Return [X, Y] of the center of cell containing provided text 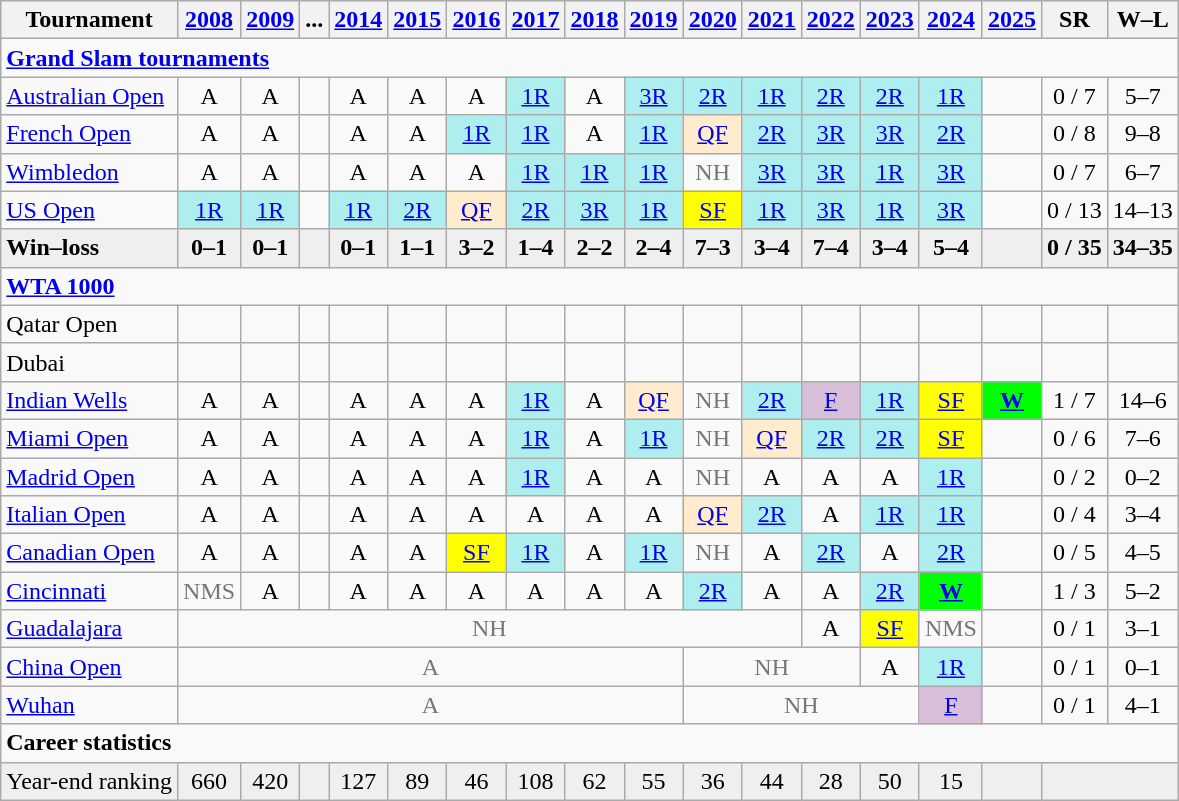
Canadian Open [90, 553]
15 [950, 781]
4–5 [1142, 553]
0 / 2 [1075, 477]
420 [270, 781]
US Open [90, 210]
Year-end ranking [90, 781]
0 / 8 [1075, 134]
2017 [536, 20]
W–L [1142, 20]
Qatar Open [90, 324]
2016 [476, 20]
660 [210, 781]
3–1 [1142, 629]
14–6 [1142, 400]
SR [1075, 20]
7–3 [712, 248]
Wimbledon [90, 172]
2021 [772, 20]
2019 [654, 20]
2008 [210, 20]
0–2 [1142, 477]
4–1 [1142, 705]
9–8 [1142, 134]
Italian Open [90, 515]
1 / 7 [1075, 400]
Guadalajara [90, 629]
1 / 3 [1075, 591]
Australian Open [90, 96]
89 [418, 781]
Cincinnati [90, 591]
5–4 [950, 248]
2014 [358, 20]
6–7 [1142, 172]
5–2 [1142, 591]
2–4 [654, 248]
1–4 [536, 248]
French Open [90, 134]
China Open [90, 667]
108 [536, 781]
2020 [712, 20]
34–35 [1142, 248]
2024 [950, 20]
46 [476, 781]
2022 [830, 20]
Win–loss [90, 248]
Grand Slam tournaments [590, 58]
50 [890, 781]
Wuhan [90, 705]
2–2 [594, 248]
3–2 [476, 248]
0 / 35 [1075, 248]
36 [712, 781]
62 [594, 781]
7–4 [830, 248]
2023 [890, 20]
0 / 6 [1075, 438]
0 / 4 [1075, 515]
2025 [1012, 20]
0 / 13 [1075, 210]
... [314, 20]
Tournament [90, 20]
127 [358, 781]
Miami Open [90, 438]
Madrid Open [90, 477]
5–7 [1142, 96]
WTA 1000 [590, 286]
44 [772, 781]
2009 [270, 20]
28 [830, 781]
14–13 [1142, 210]
7–6 [1142, 438]
Indian Wells [90, 400]
Dubai [90, 362]
2015 [418, 20]
55 [654, 781]
Career statistics [590, 743]
2018 [594, 20]
1–1 [418, 248]
0 / 5 [1075, 553]
